Output the (X, Y) coordinate of the center of the cell containing the given text.  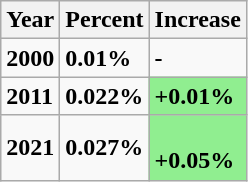
0.022% (104, 96)
Percent (104, 20)
Year (30, 20)
0.01% (104, 58)
- (198, 58)
2000 (30, 58)
2021 (30, 148)
2011 (30, 96)
0.027% (104, 148)
+0.05% (198, 148)
+0.01% (198, 96)
Increase (198, 20)
